Return [X, Y] of the center of cell containing provided text 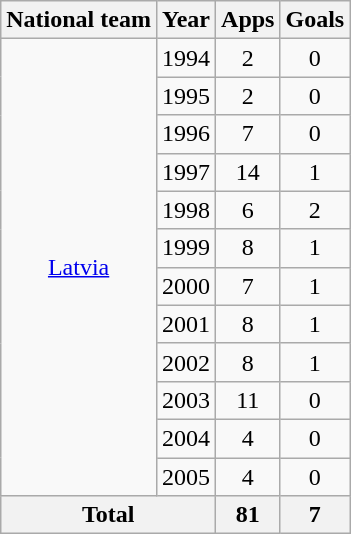
81 [248, 515]
National team [79, 20]
2002 [186, 362]
Total [108, 515]
1994 [186, 58]
1996 [186, 134]
14 [248, 172]
11 [248, 400]
Goals [315, 20]
Year [186, 20]
1995 [186, 96]
2003 [186, 400]
6 [248, 210]
2001 [186, 324]
1999 [186, 248]
Latvia [79, 268]
2005 [186, 477]
2004 [186, 438]
1997 [186, 172]
2000 [186, 286]
1998 [186, 210]
Apps [248, 20]
